Extract the (X, Y) coordinate from the center of the cell holding the provided text.  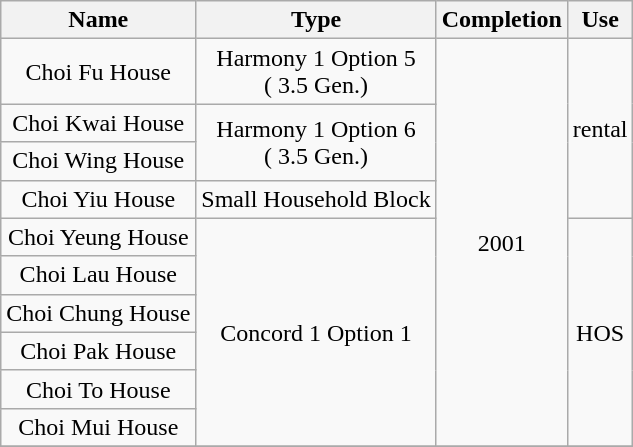
Choi Wing House (98, 161)
Choi Yiu House (98, 199)
Concord 1 Option 1 (316, 332)
Choi Yeung House (98, 237)
Completion (502, 20)
Harmony 1 Option 6 ( 3.5 Gen.) (316, 142)
rental (600, 128)
Choi To House (98, 389)
Choi Pak House (98, 351)
Choi Chung House (98, 313)
HOS (600, 332)
Choi Kwai House (98, 123)
Choi Lau House (98, 275)
Use (600, 20)
Choi Fu House (98, 72)
Choi Mui House (98, 427)
Harmony 1 Option 5 ( 3.5 Gen.) (316, 72)
2001 (502, 243)
Small Household Block (316, 199)
Type (316, 20)
Name (98, 20)
